Search for the cell housing the specified text and yield its (X, Y) center coordinate. 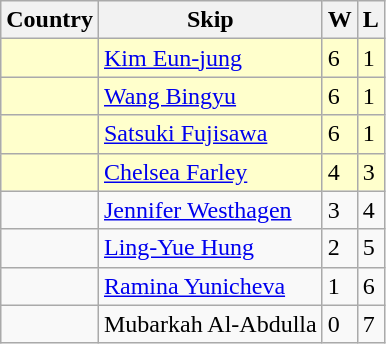
Kim Eun-jung (210, 58)
5 (370, 248)
Chelsea Farley (210, 172)
Wang Bingyu (210, 96)
Ramina Yunicheva (210, 286)
Ling-Yue Hung (210, 248)
Mubarkah Al-Abdulla (210, 324)
2 (340, 248)
Satsuki Fujisawa (210, 134)
L (370, 20)
Country (50, 20)
0 (340, 324)
Jennifer Westhagen (210, 210)
Skip (210, 20)
W (340, 20)
7 (370, 324)
